Detect which cell encompasses the target text, then output its (X, Y) center coordinate. 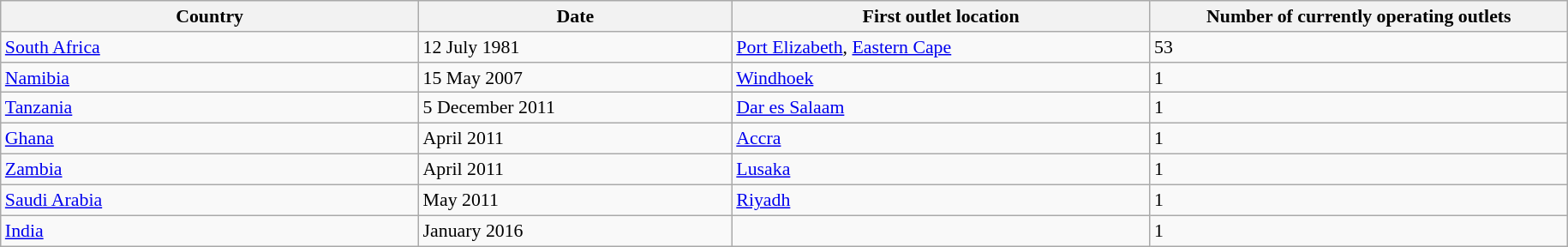
53 (1359, 46)
Namibia (210, 77)
Ghana (210, 138)
May 2011 (575, 200)
Windhoek (941, 77)
January 2016 (575, 230)
India (210, 230)
5 December 2011 (575, 107)
Number of currently operating outlets (1359, 15)
Country (210, 15)
South Africa (210, 46)
Saudi Arabia (210, 200)
Tanzania (210, 107)
First outlet location (941, 15)
15 May 2007 (575, 77)
Date (575, 15)
Dar es Salaam (941, 107)
Riyadh (941, 200)
Lusaka (941, 169)
Zambia (210, 169)
Port Elizabeth, Eastern Cape (941, 46)
Accra (941, 138)
12 July 1981 (575, 46)
